Return the [x, y] coordinate for the center point of the cell that contains the specified text.  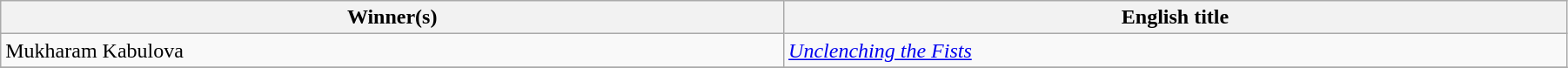
English title [1176, 17]
Mukharam Kabulova [392, 51]
Unclenching the Fists [1176, 51]
Winner(s) [392, 17]
